Pinpoint the cell where the given text exists, returning its (X, Y) midpoint coordinate. 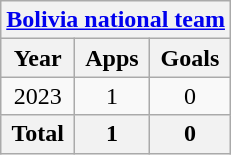
Apps (112, 58)
Total (38, 134)
2023 (38, 96)
Year (38, 58)
Bolivia national team (116, 20)
Goals (190, 58)
